Detect which cell encompasses the target text, then output its (X, Y) center coordinate. 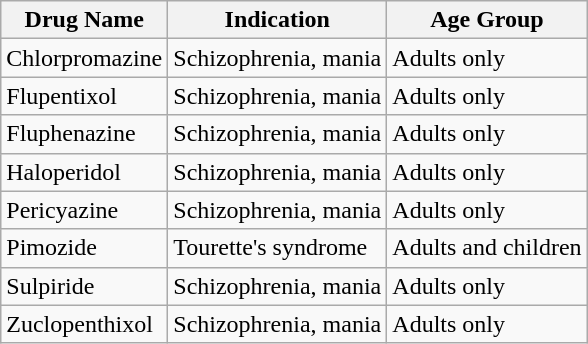
Indication (278, 20)
Age Group (487, 20)
Haloperidol (84, 172)
Tourette's syndrome (278, 248)
Pericyazine (84, 210)
Pimozide (84, 248)
Zuclopenthixol (84, 324)
Adults and children (487, 248)
Drug Name (84, 20)
Sulpiride (84, 286)
Fluphenazine (84, 134)
Chlorpromazine (84, 58)
Flupentixol (84, 96)
